Capture the cell that displays the provided text and extract its [x, y] central coordinate. 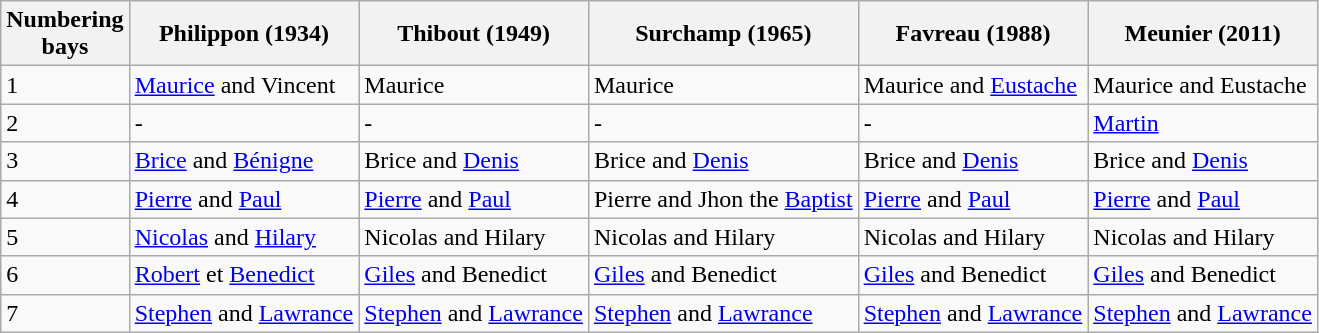
4 [65, 199]
Martin [1203, 123]
Pierre and Jhon the Baptist [723, 199]
3 [65, 161]
Maurice and Vincent [244, 85]
7 [65, 313]
6 [65, 275]
Robert et Benedict [244, 275]
Meunier (2011) [1203, 34]
5 [65, 237]
Thibout (1949) [474, 34]
Brice and Bénigne [244, 161]
Surchamp (1965) [723, 34]
Numberingbays [65, 34]
1 [65, 85]
Favreau (1988) [973, 34]
2 [65, 123]
Philippon (1934) [244, 34]
